Locate the cell with the specified text and output its [X, Y] center coordinate. 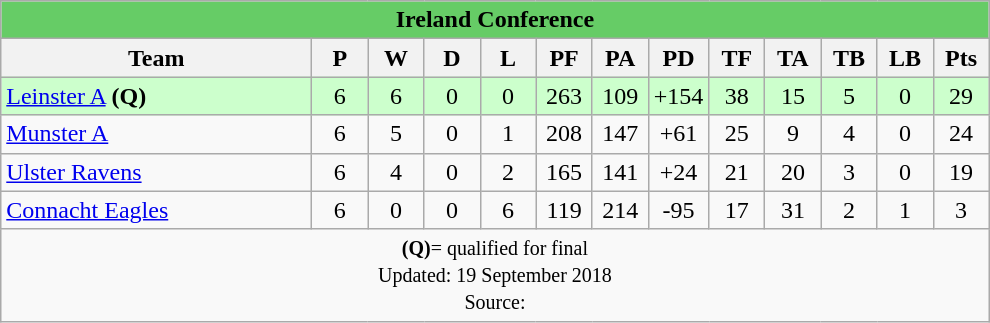
Leinster A (Q) [156, 96]
PD [678, 58]
-95 [678, 210]
208 [564, 134]
119 [564, 210]
LB [905, 58]
214 [620, 210]
20 [793, 172]
W [396, 58]
Team [156, 58]
Connacht Eagles [156, 210]
+154 [678, 96]
Munster A [156, 134]
Pts [961, 58]
Ulster Ravens [156, 172]
38 [737, 96]
263 [564, 96]
147 [620, 134]
141 [620, 172]
+24 [678, 172]
(Q)= qualified for finalUpdated: 19 September 2018 Source: [495, 275]
TF [737, 58]
D [452, 58]
31 [793, 210]
25 [737, 134]
+61 [678, 134]
PA [620, 58]
9 [793, 134]
TA [793, 58]
21 [737, 172]
17 [737, 210]
TB [849, 58]
165 [564, 172]
109 [620, 96]
24 [961, 134]
PF [564, 58]
P [340, 58]
L [508, 58]
19 [961, 172]
15 [793, 96]
29 [961, 96]
Ireland Conference [495, 20]
